Provide the [x, y] coordinate of the cell's center where the given text is located.  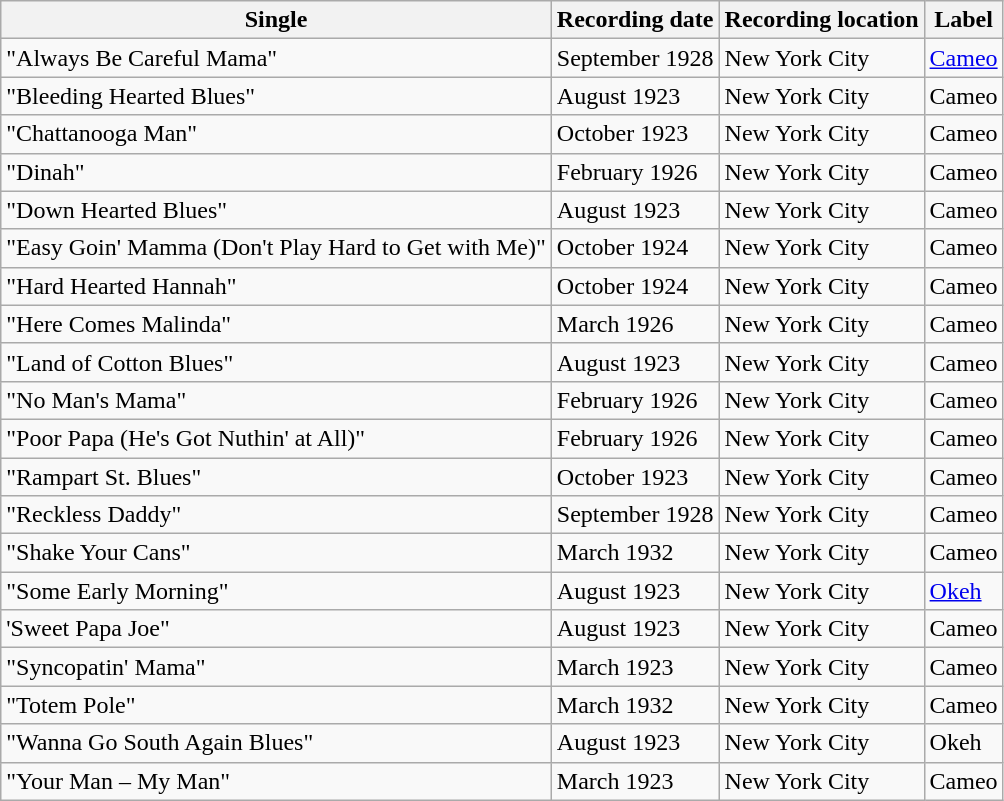
"Poor Papa (He's Got Nuthin' at All)" [276, 438]
March 1926 [635, 324]
"Wanna Go South Again Blues" [276, 743]
Label [964, 20]
"Hard Hearted Hannah" [276, 286]
"Easy Goin' Mamma (Don't Play Hard to Get with Me)" [276, 248]
"No Man's Mama" [276, 400]
'Sweet Papa Joe" [276, 629]
"Always Be Careful Mama" [276, 58]
"Bleeding Hearted Blues" [276, 96]
"Dinah" [276, 172]
"Syncopatin' Mama" [276, 667]
"Your Man – My Man" [276, 781]
Recording location [822, 20]
"Reckless Daddy" [276, 515]
"Land of Cotton Blues" [276, 362]
"Some Early Morning" [276, 591]
"Rampart St. Blues" [276, 477]
"Chattanooga Man" [276, 134]
"Shake Your Cans" [276, 553]
"Down Hearted Blues" [276, 210]
Single [276, 20]
"Totem Pole" [276, 705]
Recording date [635, 20]
"Here Comes Malinda" [276, 324]
